Capture the cell that displays the provided text and extract its (X, Y) central coordinate. 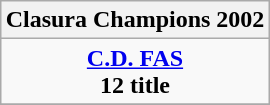
Clasura Champions 2002 (135, 20)
C.D. FAS 12 title (135, 72)
